Return [X, Y] of the center of cell containing provided text 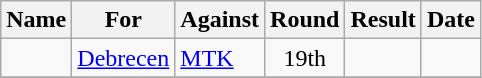
Result [383, 20]
Debrecen [124, 58]
Date [450, 20]
Against [220, 20]
19th [305, 58]
Name [36, 20]
Round [305, 20]
For [124, 20]
MTK [220, 58]
